Capture the cell that displays the provided text and extract its [x, y] central coordinate. 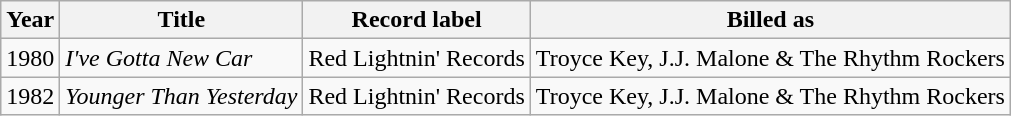
1980 [30, 58]
Title [182, 20]
1982 [30, 96]
Record label [416, 20]
Year [30, 20]
Younger Than Yesterday [182, 96]
Billed as [770, 20]
I've Gotta New Car [182, 58]
